Determine the (X, Y) coordinate at the center of the cell enclosing the given text.  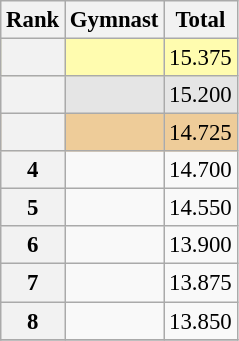
13.900 (200, 245)
6 (33, 245)
4 (33, 170)
13.850 (200, 321)
13.875 (200, 283)
Rank (33, 20)
8 (33, 321)
14.550 (200, 208)
15.200 (200, 95)
15.375 (200, 58)
14.700 (200, 170)
Gymnast (114, 20)
5 (33, 208)
14.725 (200, 133)
Total (200, 20)
7 (33, 283)
